Return [x, y] of the center of cell containing provided text 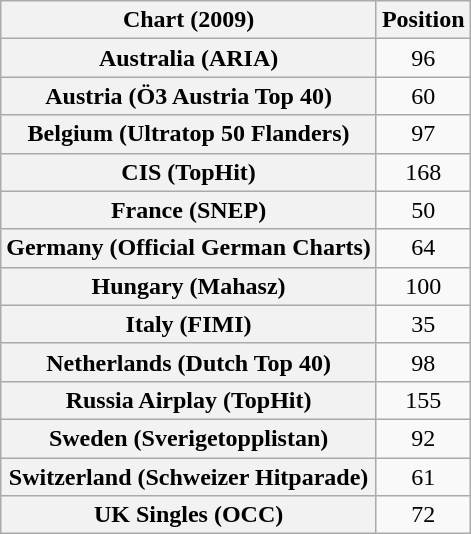
Russia Airplay (TopHit) [189, 400]
61 [423, 477]
Position [423, 20]
Belgium (Ultratop 50 Flanders) [189, 134]
Switzerland (Schweizer Hitparade) [189, 477]
CIS (TopHit) [189, 172]
168 [423, 172]
Hungary (Mahasz) [189, 286]
50 [423, 210]
Chart (2009) [189, 20]
Netherlands (Dutch Top 40) [189, 362]
Germany (Official German Charts) [189, 248]
92 [423, 438]
UK Singles (OCC) [189, 515]
72 [423, 515]
Austria (Ö3 Austria Top 40) [189, 96]
35 [423, 324]
98 [423, 362]
100 [423, 286]
155 [423, 400]
97 [423, 134]
Italy (FIMI) [189, 324]
France (SNEP) [189, 210]
Sweden (Sverigetopplistan) [189, 438]
60 [423, 96]
96 [423, 58]
Australia (ARIA) [189, 58]
64 [423, 248]
